Search for the cell housing the specified text and yield its (x, y) center coordinate. 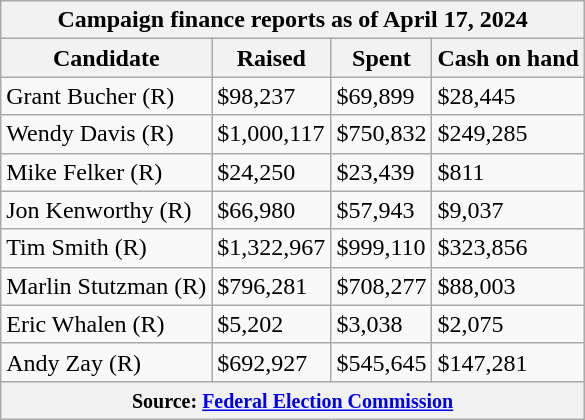
$24,250 (272, 172)
Mike Felker (R) (106, 172)
$999,110 (382, 248)
$23,439 (382, 172)
Source: Federal Election Commission (293, 400)
$69,899 (382, 96)
$9,037 (508, 210)
$811 (508, 172)
Campaign finance reports as of April 17, 2024 (293, 20)
$249,285 (508, 134)
Grant Bucher (R) (106, 96)
$1,000,117 (272, 134)
Eric Whalen (R) (106, 324)
$708,277 (382, 286)
$750,832 (382, 134)
$3,038 (382, 324)
Raised (272, 58)
Cash on hand (508, 58)
Jon Kenworthy (R) (106, 210)
Wendy Davis (R) (106, 134)
$88,003 (508, 286)
Marlin Stutzman (R) (106, 286)
Candidate (106, 58)
$147,281 (508, 362)
$66,980 (272, 210)
$5,202 (272, 324)
Andy Zay (R) (106, 362)
$323,856 (508, 248)
$57,943 (382, 210)
Spent (382, 58)
$796,281 (272, 286)
$2,075 (508, 324)
$28,445 (508, 96)
$545,645 (382, 362)
Tim Smith (R) (106, 248)
$98,237 (272, 96)
$1,322,967 (272, 248)
$692,927 (272, 362)
